Provide the [x, y] coordinate of the cell's center where the given text is located.  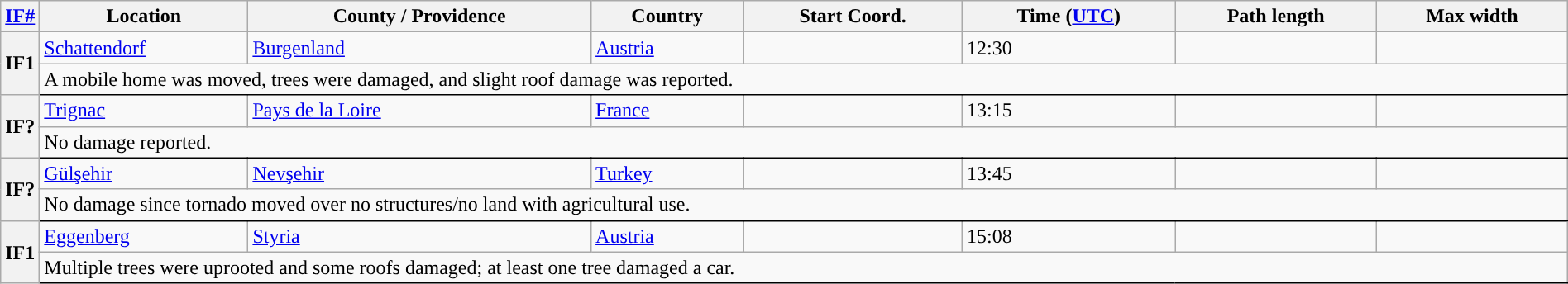
No damage since tornado moved over no structures/no land with agricultural use. [804, 205]
County / Providence [420, 17]
Country [667, 17]
Pays de la Loire [420, 111]
13:45 [1069, 173]
A mobile home was moved, trees were damaged, and slight roof damage was reported. [804, 79]
Nevşehir [420, 173]
IF# [20, 17]
Location [144, 17]
Time (UTC) [1069, 17]
Styria [420, 236]
Schattendorf [144, 48]
Multiple trees were uprooted and some roofs damaged; at least one tree damaged a car. [804, 267]
Burgenland [420, 48]
Start Coord. [853, 17]
Eggenberg [144, 236]
France [667, 111]
12:30 [1069, 48]
15:08 [1069, 236]
Max width [1472, 17]
Gülşehir [144, 173]
13:15 [1069, 111]
Trignac [144, 111]
Path length [1275, 17]
No damage reported. [804, 142]
Turkey [667, 173]
